Return (X, Y) of the center of cell containing provided text 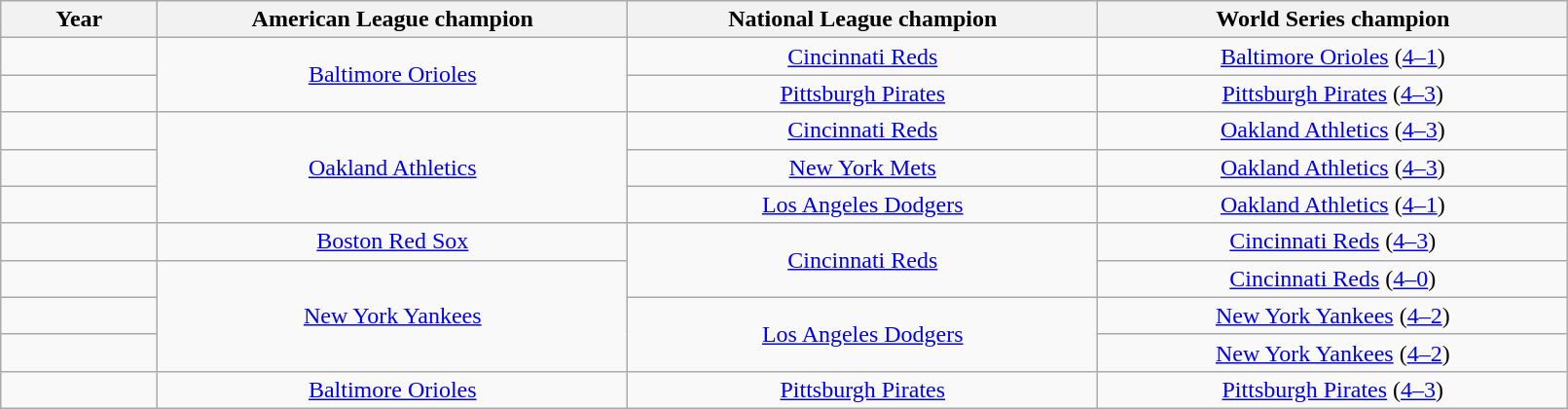
Cincinnati Reds (4–0) (1333, 279)
Baltimore Orioles (4–1) (1333, 56)
New York Yankees (393, 316)
Year (80, 19)
Cincinnati Reds (4–3) (1333, 242)
National League champion (862, 19)
Boston Red Sox (393, 242)
World Series champion (1333, 19)
Oakland Athletics (4–1) (1333, 204)
New York Mets (862, 167)
Oakland Athletics (393, 167)
American League champion (393, 19)
